Capture the cell that displays the provided text and extract its [x, y] central coordinate. 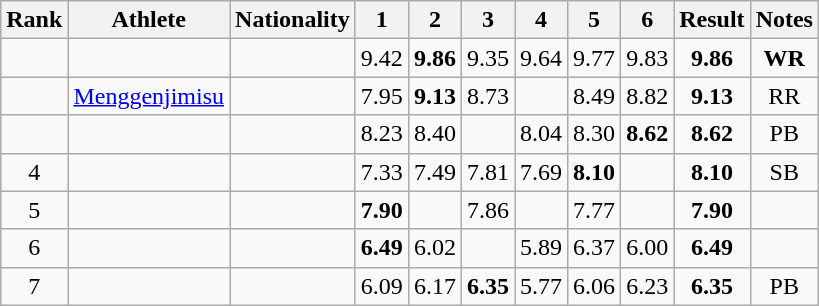
8.04 [540, 134]
Rank [34, 20]
7.95 [382, 96]
8.30 [594, 134]
6.02 [434, 248]
6.23 [648, 286]
7.81 [488, 172]
9.77 [594, 58]
9.42 [382, 58]
7.69 [540, 172]
9.83 [648, 58]
6.37 [594, 248]
1 [382, 20]
SB [784, 172]
Athlete [149, 20]
9.64 [540, 58]
7.33 [382, 172]
8.82 [648, 96]
6.17 [434, 286]
6.00 [648, 248]
8.49 [594, 96]
7 [34, 286]
7.77 [594, 210]
RR [784, 96]
Notes [784, 20]
Result [712, 20]
8.73 [488, 96]
5.89 [540, 248]
3 [488, 20]
Menggenjimisu [149, 96]
8.40 [434, 134]
5.77 [540, 286]
7.49 [434, 172]
7.86 [488, 210]
8.23 [382, 134]
9.35 [488, 58]
2 [434, 20]
6.06 [594, 286]
6.09 [382, 286]
Nationality [293, 20]
WR [784, 58]
